Search for the cell housing the specified text and yield its [x, y] center coordinate. 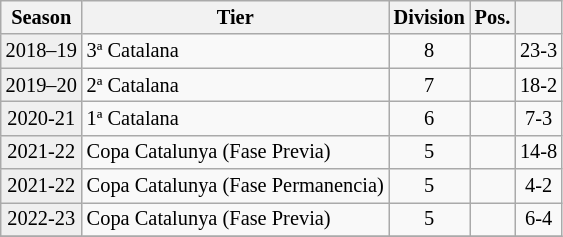
Division [430, 17]
1ª Catalana [236, 118]
14-8 [538, 152]
6-4 [538, 219]
2020-21 [42, 118]
23-3 [538, 51]
Copa Catalunya (Fase Permanencia) [236, 186]
3ª Catalana [236, 51]
2022-23 [42, 219]
4-2 [538, 186]
2019–20 [42, 85]
2018–19 [42, 51]
8 [430, 51]
Season [42, 17]
7-3 [538, 118]
Tier [236, 17]
Pos. [492, 17]
6 [430, 118]
7 [430, 85]
18-2 [538, 85]
2ª Catalana [236, 85]
